Extract the [x, y] coordinate from the center of the cell holding the provided text.  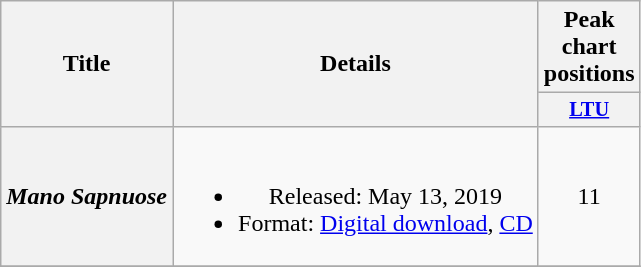
11 [589, 196]
Title [87, 64]
Peak chart positions [589, 47]
LTU [589, 110]
Details [356, 64]
Released: May 13, 2019Format: Digital download, CD [356, 196]
Mano Sapnuose [87, 196]
